Pinpoint the cell where the given text exists, returning its [X, Y] midpoint coordinate. 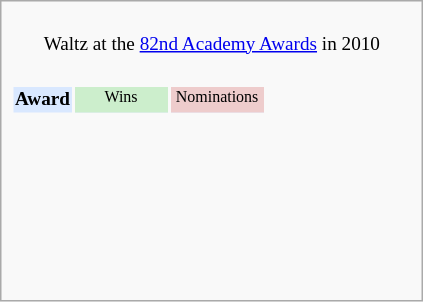
Waltz at the 82nd Academy Awards in 2010 [212, 32]
Award Wins Nominations [212, 176]
Nominations [218, 99]
Wins [122, 99]
Award [42, 99]
